From the cell containing the given text, extract its center point as (X, Y) coordinate. 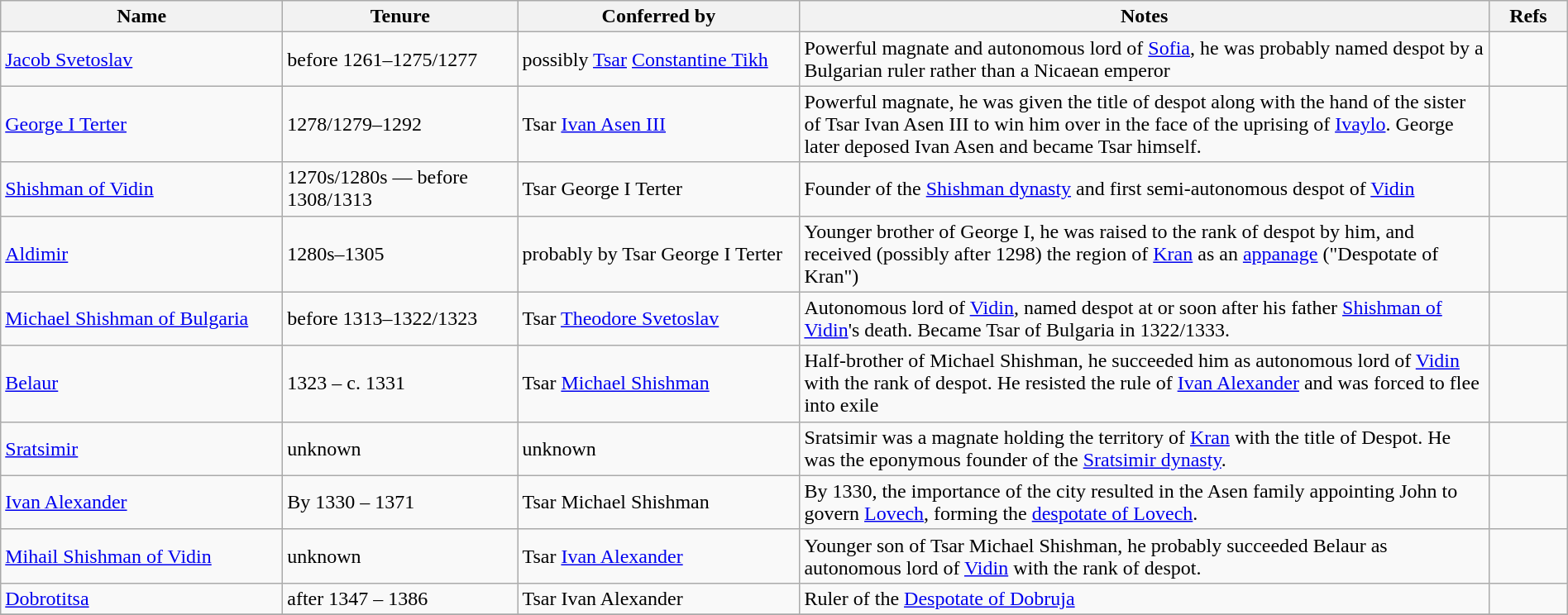
Tsar Ivan Asen III (658, 124)
1280s–1305 (400, 254)
1270s/1280s — before 1308/1313 (400, 188)
Sratsimir was a magnate holding the territory of Kran with the title of Despot. He was the eponymous founder of the Sratsimir dynasty. (1145, 448)
probably by Tsar George I Terter (658, 254)
1323 – c. 1331 (400, 384)
Notes (1145, 17)
Powerful magnate and autonomous lord of Sofia, he was probably named despot by a Bulgarian ruler rather than a Nicaean emperor (1145, 60)
George I Terter (142, 124)
By 1330, the importance of the city resulted in the Asen family appointing John to govern Lovech, forming the despotate of Lovech. (1145, 503)
Name (142, 17)
Conferred by (658, 17)
after 1347 – 1386 (400, 598)
Mihail Shishman of Vidin (142, 555)
before 1261–1275/1277 (400, 60)
Ruler of the Despotate of Dobruja (1145, 598)
Michael Shishman of Bulgaria (142, 319)
possibly Tsar Constantine Tikh (658, 60)
Aldimir (142, 254)
before 1313–1322/1323 (400, 319)
Younger son of Tsar Michael Shishman, he probably succeeded Belaur as autonomous lord of Vidin with the rank of despot. (1145, 555)
Sratsimir (142, 448)
By 1330 – 1371 (400, 503)
Jacob Svetoslav (142, 60)
Refs (1528, 17)
1278/1279–1292 (400, 124)
Autonomous lord of Vidin, named despot at or soon after his father Shishman of Vidin's death. Became Tsar of Bulgaria in 1322/1333. (1145, 319)
Tsar Theodore Svetoslav (658, 319)
Tsar George I Terter (658, 188)
Belaur (142, 384)
Tenure (400, 17)
Shishman of Vidin (142, 188)
Founder of the Shishman dynasty and first semi-autonomous despot of Vidin (1145, 188)
Ivan Alexander (142, 503)
Dobrotitsa (142, 598)
